Output the [x, y] coordinate of the center of the cell containing the given text.  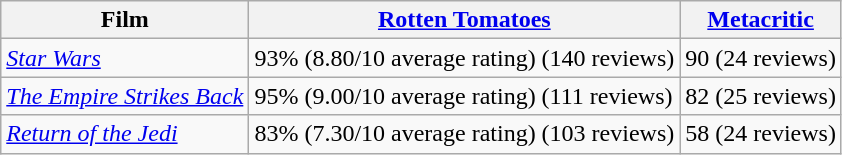
Metacritic [761, 20]
Rotten Tomatoes [464, 20]
Film [125, 20]
95% (9.00/10 average rating) (111 reviews) [464, 96]
58 (24 reviews) [761, 134]
90 (24 reviews) [761, 58]
Star Wars [125, 58]
The Empire Strikes Back [125, 96]
82 (25 reviews) [761, 96]
93% (8.80/10 average rating) (140 reviews) [464, 58]
Return of the Jedi [125, 134]
83% (7.30/10 average rating) (103 reviews) [464, 134]
